Capture the cell that displays the provided text and extract its (x, y) central coordinate. 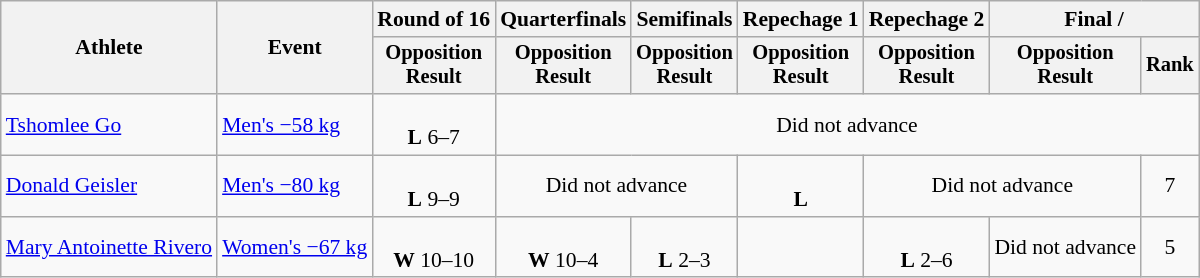
W 10–4 (563, 248)
7 (1170, 186)
Athlete (109, 48)
L (801, 186)
Final / (1094, 19)
Quarterfinals (563, 19)
Repechage 2 (927, 19)
Tshomlee Go (109, 124)
Repechage 1 (801, 19)
Men's −58 kg (294, 124)
5 (1170, 248)
Semifinals (684, 19)
Donald Geisler (109, 186)
Round of 16 (434, 19)
L 9–9 (434, 186)
Mary Antoinette Rivero (109, 248)
L 2–6 (927, 248)
Event (294, 48)
Rank (1170, 66)
Women's −67 kg (294, 248)
W 10–10 (434, 248)
Men's −80 kg (294, 186)
L 6–7 (434, 124)
L 2–3 (684, 248)
